Identify which cell holds the provided text, then report its [x, y] central coordinate. 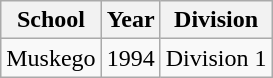
School [51, 20]
Muskego [51, 58]
Division 1 [216, 58]
1994 [130, 58]
Division [216, 20]
Year [130, 20]
